From the cell containing the given text, extract its center point as (x, y) coordinate. 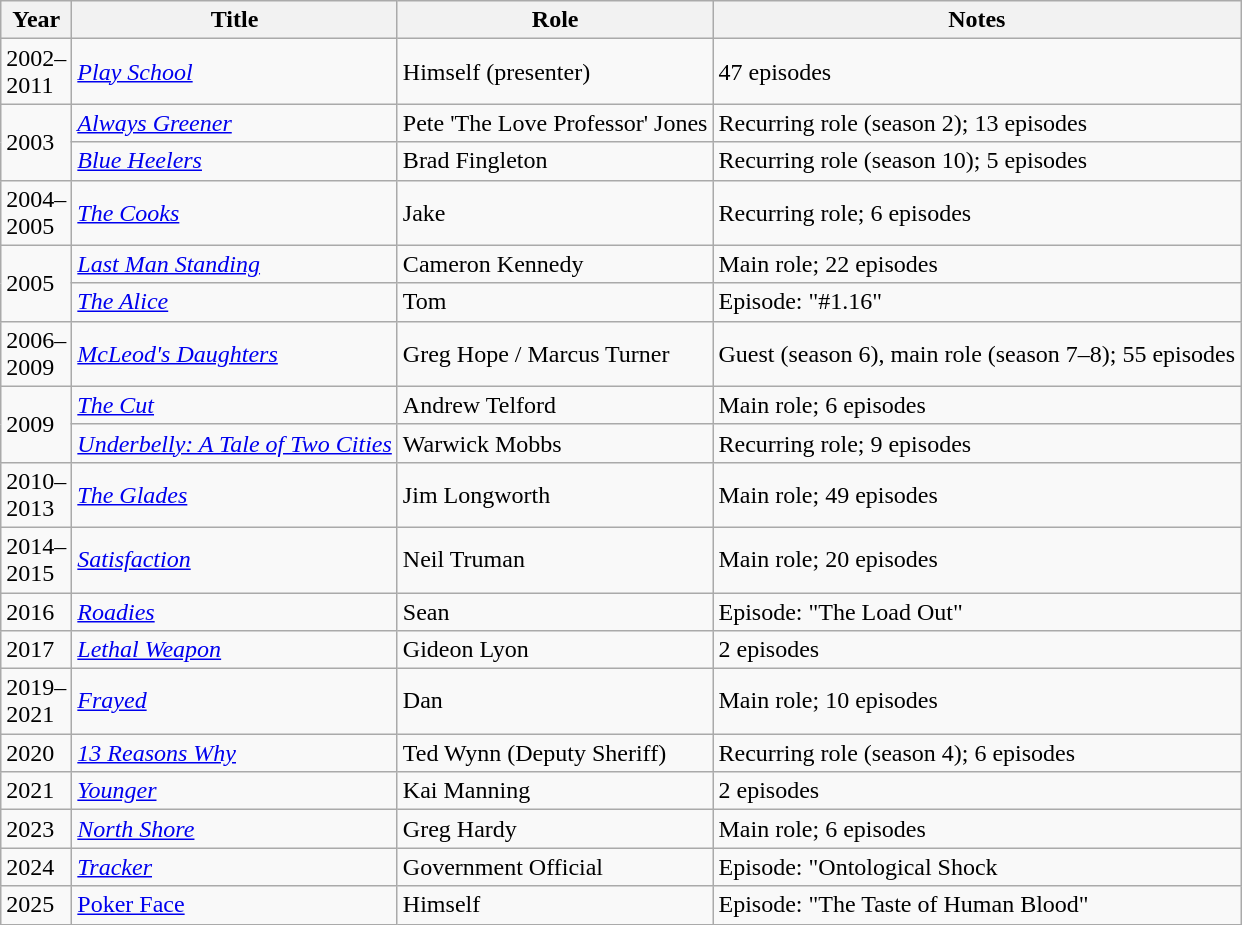
Greg Hope / Marcus Turner (555, 354)
Greg Hardy (555, 829)
Himself (555, 905)
2023 (36, 829)
Ted Wynn (Deputy Sheriff) (555, 753)
2003 (36, 142)
2014–2015 (36, 560)
Jake (555, 212)
The Cut (235, 405)
2005 (36, 283)
Warwick Mobbs (555, 443)
The Alice (235, 302)
Episode: "The Load Out" (977, 611)
Recurring role (season 2); 13 episodes (977, 123)
Dan (555, 702)
Last Man Standing (235, 264)
Andrew Telford (555, 405)
Main role; 22 episodes (977, 264)
2019–2021 (36, 702)
Main role; 10 episodes (977, 702)
2016 (36, 611)
2025 (36, 905)
The Glades (235, 494)
Episode: "#1.16" (977, 302)
Kai Manning (555, 791)
Himself (presenter) (555, 72)
Main role; 49 episodes (977, 494)
Cameron Kennedy (555, 264)
Underbelly: A Tale of Two Cities (235, 443)
2017 (36, 650)
Recurring role (season 10); 5 episodes (977, 161)
Pete 'The Love Professor' Jones (555, 123)
2021 (36, 791)
2020 (36, 753)
Lethal Weapon (235, 650)
Guest (season 6), main role (season 7–8); 55 episodes (977, 354)
North Shore (235, 829)
2002–2011 (36, 72)
Poker Face (235, 905)
Year (36, 20)
Sean (555, 611)
Episode: "Ontological Shock (977, 867)
McLeod's Daughters (235, 354)
Frayed (235, 702)
Role (555, 20)
Brad Fingleton (555, 161)
2009 (36, 424)
2006–2009 (36, 354)
Tracker (235, 867)
Younger (235, 791)
Roadies (235, 611)
Tom (555, 302)
Main role; 20 episodes (977, 560)
2010–2013 (36, 494)
Play School (235, 72)
2004–2005 (36, 212)
Satisfaction (235, 560)
2024 (36, 867)
Notes (977, 20)
Gideon Lyon (555, 650)
Title (235, 20)
The Cooks (235, 212)
47 episodes (977, 72)
13 Reasons Why (235, 753)
Recurring role; 9 episodes (977, 443)
Always Greener (235, 123)
Jim Longworth (555, 494)
Recurring role; 6 episodes (977, 212)
Blue Heelers (235, 161)
Recurring role (season 4); 6 episodes (977, 753)
Neil Truman (555, 560)
Government Official (555, 867)
Episode: "The Taste of Human Blood" (977, 905)
